Return the (X, Y) coordinate for the center point of the cell that contains the specified text.  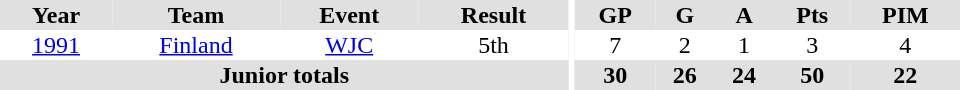
A (744, 15)
Year (56, 15)
Team (196, 15)
1 (744, 45)
PIM (906, 15)
50 (812, 75)
Result (493, 15)
3 (812, 45)
GP (615, 15)
7 (615, 45)
22 (906, 75)
4 (906, 45)
24 (744, 75)
2 (684, 45)
G (684, 15)
Pts (812, 15)
Finland (196, 45)
WJC (349, 45)
5th (493, 45)
Junior totals (284, 75)
30 (615, 75)
1991 (56, 45)
26 (684, 75)
Event (349, 15)
